Pinpoint the cell where the given text exists, returning its [X, Y] midpoint coordinate. 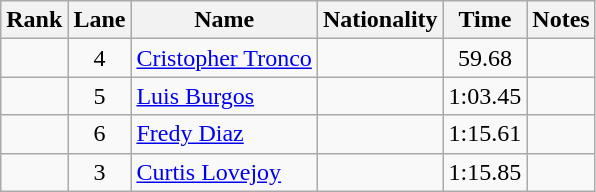
Lane [100, 20]
3 [100, 172]
1:03.45 [485, 96]
Nationality [380, 20]
Notes [561, 20]
Rank [34, 20]
Curtis Lovejoy [224, 172]
Time [485, 20]
1:15.61 [485, 134]
6 [100, 134]
4 [100, 58]
1:15.85 [485, 172]
Name [224, 20]
Fredy Diaz [224, 134]
Luis Burgos [224, 96]
5 [100, 96]
59.68 [485, 58]
Cristopher Tronco [224, 58]
